Pinpoint the cell where the given text exists, returning its [X, Y] midpoint coordinate. 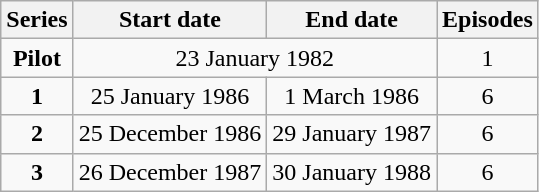
2 [37, 134]
Episodes [487, 20]
3 [37, 172]
23 January 1982 [254, 58]
26 December 1987 [170, 172]
30 January 1988 [352, 172]
End date [352, 20]
25 January 1986 [170, 96]
25 December 1986 [170, 134]
Pilot [37, 58]
Start date [170, 20]
Series [37, 20]
1 March 1986 [352, 96]
29 January 1987 [352, 134]
